Output the [X, Y] coordinate of the center of the cell containing the given text.  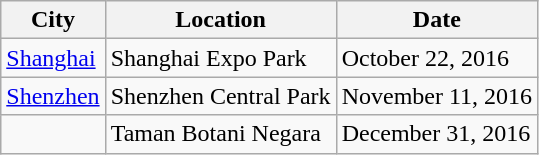
October 22, 2016 [436, 58]
December 31, 2016 [436, 134]
Shenzhen Central Park [220, 96]
Shenzhen [53, 96]
City [53, 20]
November 11, 2016 [436, 96]
Shanghai [53, 58]
Shanghai Expo Park [220, 58]
Location [220, 20]
Date [436, 20]
Taman Botani Negara [220, 134]
